From the cell containing the given text, extract its center point as (X, Y) coordinate. 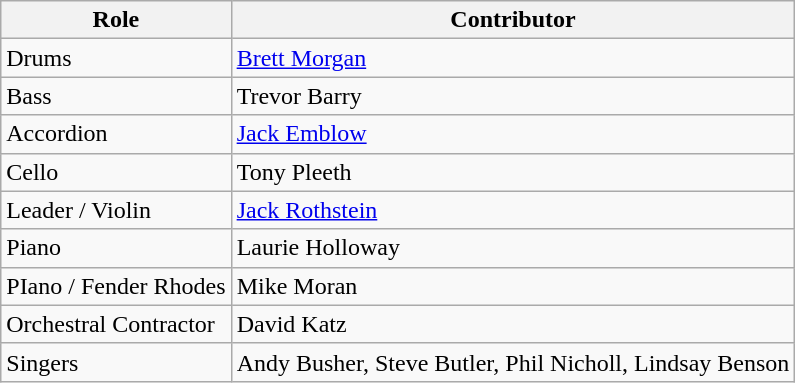
Mike Moran (513, 286)
Contributor (513, 20)
Role (116, 20)
Singers (116, 362)
Bass (116, 96)
Cello (116, 172)
Leader / Violin (116, 210)
PIano / Fender Rhodes (116, 286)
Drums (116, 58)
Andy Busher, Steve Butler, Phil Nicholl, Lindsay Benson (513, 362)
Brett Morgan (513, 58)
Piano (116, 248)
Trevor Barry (513, 96)
Laurie Holloway (513, 248)
Jack Emblow (513, 134)
David Katz (513, 324)
Jack Rothstein (513, 210)
Tony Pleeth (513, 172)
Accordion (116, 134)
Orchestral Contractor (116, 324)
